From the cell containing the given text, extract its center point as (X, Y) coordinate. 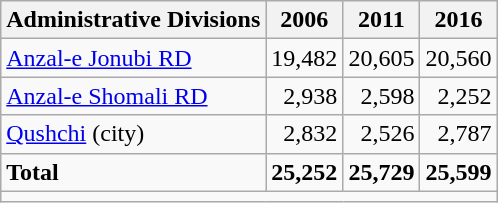
2,598 (382, 96)
2016 (458, 20)
2,787 (458, 134)
25,599 (458, 172)
25,729 (382, 172)
Administrative Divisions (134, 20)
20,560 (458, 58)
2,526 (382, 134)
Total (134, 172)
Anzal-e Shomali RD (134, 96)
2,832 (304, 134)
20,605 (382, 58)
2,252 (458, 96)
2011 (382, 20)
Anzal-e Jonubi RD (134, 58)
Qushchi (city) (134, 134)
25,252 (304, 172)
2006 (304, 20)
19,482 (304, 58)
2,938 (304, 96)
